Search for the cell housing the specified text and yield its (X, Y) center coordinate. 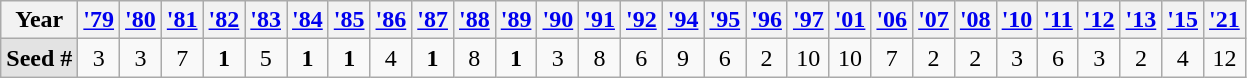
'90 (558, 20)
9 (683, 58)
Seed # (40, 58)
'89 (516, 20)
'96 (767, 20)
'94 (683, 20)
'12 (1099, 20)
'86 (391, 20)
12 (1225, 58)
'97 (808, 20)
'91 (600, 20)
'15 (1183, 20)
'87 (433, 20)
'81 (182, 20)
'21 (1225, 20)
'82 (224, 20)
'10 (1017, 20)
'83 (266, 20)
'13 (1141, 20)
'88 (474, 20)
'07 (934, 20)
'79 (99, 20)
'92 (641, 20)
'95 (725, 20)
'08 (975, 20)
'85 (349, 20)
5 (266, 58)
'84 (308, 20)
'01 (850, 20)
'11 (1058, 20)
'06 (892, 20)
Year (40, 20)
'80 (141, 20)
